Return [X, Y] of the center of cell containing provided text 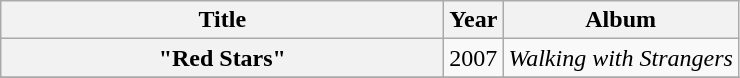
Title [222, 20]
"Red Stars" [222, 58]
Album [621, 20]
2007 [474, 58]
Walking with Strangers [621, 58]
Year [474, 20]
